Search for the cell housing the specified text and yield its [x, y] center coordinate. 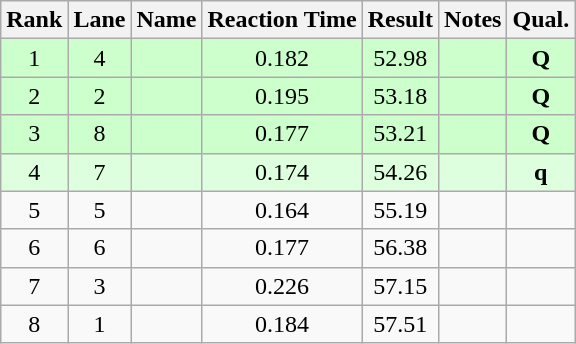
Rank [34, 20]
56.38 [400, 248]
Reaction Time [282, 20]
53.18 [400, 96]
55.19 [400, 210]
Lane [100, 20]
0.164 [282, 210]
0.182 [282, 58]
0.184 [282, 324]
Result [400, 20]
Name [166, 20]
57.15 [400, 286]
0.174 [282, 172]
Qual. [541, 20]
q [541, 172]
54.26 [400, 172]
Notes [473, 20]
52.98 [400, 58]
0.195 [282, 96]
57.51 [400, 324]
53.21 [400, 134]
0.226 [282, 286]
